Identify which cell holds the provided text, then report its [x, y] central coordinate. 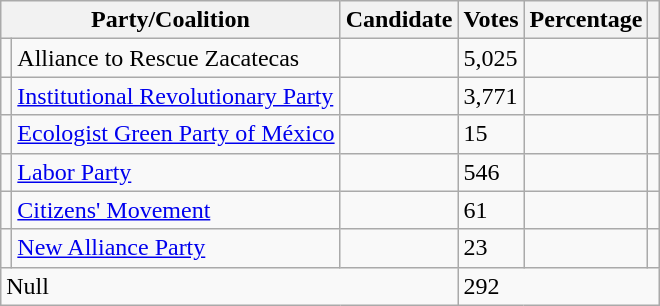
Citizens' Movement [176, 210]
3,771 [491, 96]
New Alliance Party [176, 248]
23 [491, 248]
Percentage [586, 20]
Labor Party [176, 172]
Party/Coalition [170, 20]
Institutional Revolutionary Party [176, 96]
15 [491, 134]
546 [491, 172]
Votes [491, 20]
292 [558, 286]
Alliance to Rescue Zacatecas [176, 58]
61 [491, 210]
Ecologist Green Party of México [176, 134]
5,025 [491, 58]
Candidate [399, 20]
Null [230, 286]
